Detect which cell encompasses the target text, then output its [x, y] center coordinate. 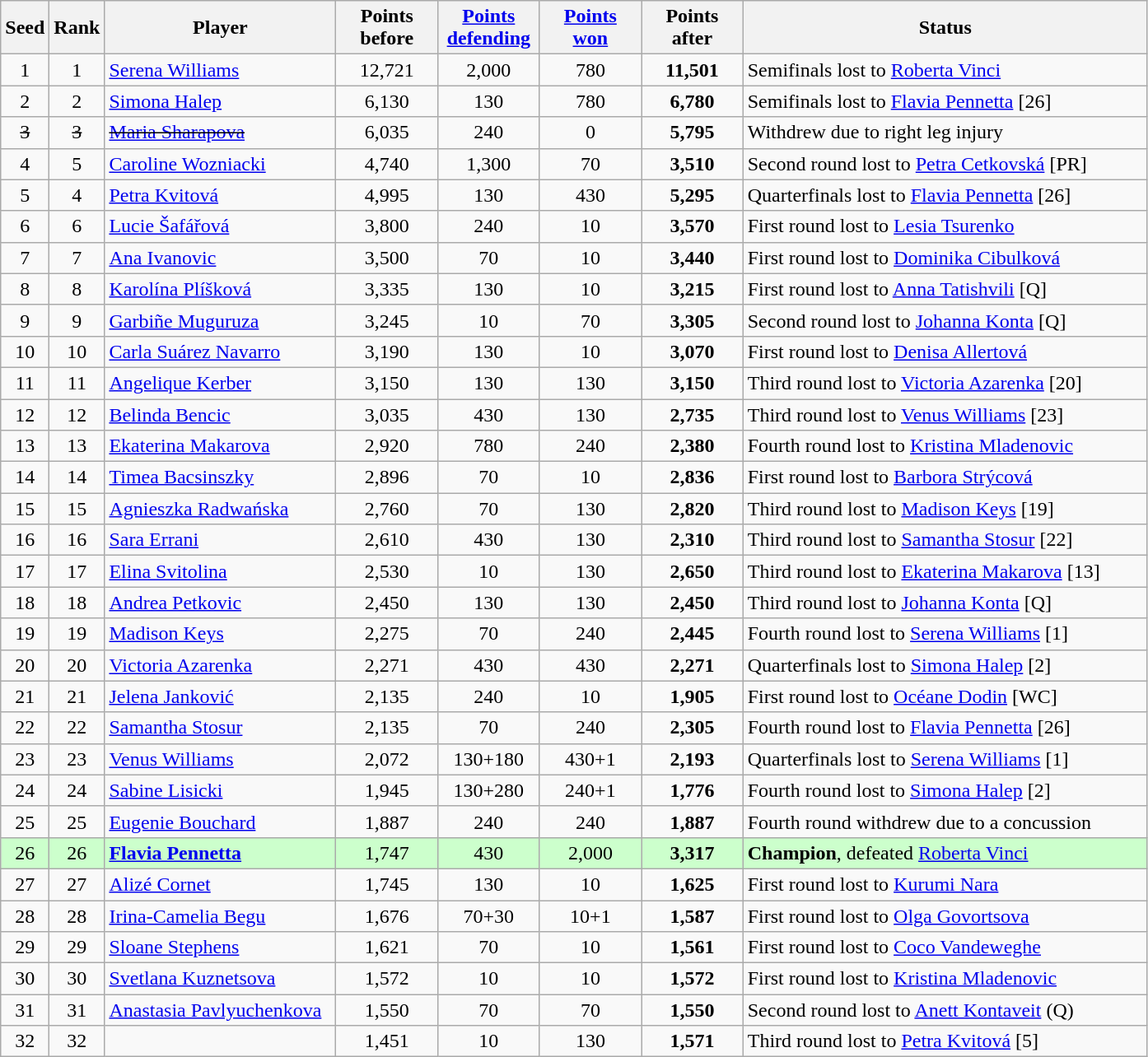
Jelena Janković [221, 696]
Andrea Petkovic [221, 603]
1,945 [387, 790]
12,721 [387, 70]
6,035 [387, 133]
3,570 [693, 226]
First round lost to Kurumi Nara [945, 884]
Venus Williams [221, 759]
1,747 [387, 853]
3,335 [387, 289]
Samantha Stosur [221, 728]
First round lost to Lesia Tsurenko [945, 226]
Anastasia Pavlyuchenkova [221, 1010]
1,571 [693, 1041]
Agnieszka Radwańska [221, 509]
Elina Svitolina [221, 571]
2,445 [693, 634]
Fourth round lost to Simona Halep [2] [945, 790]
3,440 [693, 258]
Second round lost to Petra Cetkovská [PR] [945, 164]
3,317 [693, 853]
Angelique Kerber [221, 383]
2,820 [693, 509]
Timea Bacsinszky [221, 477]
First round lost to Barbora Strýcová [945, 477]
Lucie Šafářová [221, 226]
Semifinals lost to Flavia Pennetta [26] [945, 101]
1,745 [387, 884]
Eugenie Bouchard [221, 822]
Fourth round lost to Flavia Pennetta [26] [945, 728]
Points before [387, 28]
1,905 [693, 696]
Quarterfinals lost to Flavia Pennetta [26] [945, 195]
6,780 [693, 101]
Third round lost to Samantha Stosur [22] [945, 540]
First round lost to Olga Govortsova [945, 916]
Irina-Camelia Begu [221, 916]
Third round lost to Madison Keys [19] [945, 509]
2,072 [387, 759]
70+30 [489, 916]
2,836 [693, 477]
1,621 [387, 948]
3,215 [693, 289]
3,510 [693, 164]
240+1 [590, 790]
Serena Williams [221, 70]
Svetlana Kuznetsova [221, 979]
Alizé Cornet [221, 884]
2,760 [387, 509]
Petra Kvitová [221, 195]
First round lost to Dominika Cibulková [945, 258]
1,300 [489, 164]
Fourth round withdrew due to a concussion [945, 822]
1,561 [693, 948]
Quarterfinals lost to Simona Halep [2] [945, 665]
3,305 [693, 320]
Rank [77, 28]
First round lost to Coco Vandeweghe [945, 948]
Madison Keys [221, 634]
Belinda Bencic [221, 414]
3,035 [387, 414]
3,190 [387, 352]
First round lost to Denisa Allertová [945, 352]
Third round lost to Ekaterina Makarova [13] [945, 571]
Caroline Wozniacki [221, 164]
4,740 [387, 164]
Points defending [489, 28]
Carla Suárez Navarro [221, 352]
130+180 [489, 759]
5,795 [693, 133]
Sabine Lisicki [221, 790]
Semifinals lost to Roberta Vinci [945, 70]
3,500 [387, 258]
Flavia Pennetta [221, 853]
Second round lost to Johanna Konta [Q] [945, 320]
1,625 [693, 884]
3,245 [387, 320]
Points after [693, 28]
0 [590, 133]
2,305 [693, 728]
Simona Halep [221, 101]
Withdrew due to right leg injury [945, 133]
6,130 [387, 101]
Third round lost to Venus Williams [23] [945, 414]
Second round lost to Anett Kontaveit (Q) [945, 1010]
2,310 [693, 540]
1,451 [387, 1041]
1,776 [693, 790]
Third round lost to Victoria Azarenka [20] [945, 383]
1,587 [693, 916]
3,070 [693, 352]
2,650 [693, 571]
Player [221, 28]
Garbiñe Muguruza [221, 320]
First round lost to Océane Dodin [WC] [945, 696]
First round lost to Kristina Mladenovic [945, 979]
Fourth round lost to Serena Williams [1] [945, 634]
Sara Errani [221, 540]
Victoria Azarenka [221, 665]
2,530 [387, 571]
430+1 [590, 759]
5,295 [693, 195]
2,920 [387, 446]
Seed [25, 28]
Champion, defeated Roberta Vinci [945, 853]
Third round lost to Johanna Konta [Q] [945, 603]
2,275 [387, 634]
3,800 [387, 226]
2,193 [693, 759]
Karolína Plíšková [221, 289]
2,896 [387, 477]
Third round lost to Petra Kvitová [5] [945, 1041]
Fourth round lost to Kristina Mladenovic [945, 446]
First round lost to Anna Tatishvili [Q] [945, 289]
Points won [590, 28]
Sloane Stephens [221, 948]
2,735 [693, 414]
Maria Sharapova [221, 133]
2,380 [693, 446]
Ekaterina Makarova [221, 446]
Status [945, 28]
4,995 [387, 195]
130+280 [489, 790]
Ana Ivanovic [221, 258]
1,676 [387, 916]
2,610 [387, 540]
Quarterfinals lost to Serena Williams [1] [945, 759]
10+1 [590, 916]
11,501 [693, 70]
